Extract the [x, y] coordinate from the center of the cell holding the provided text.  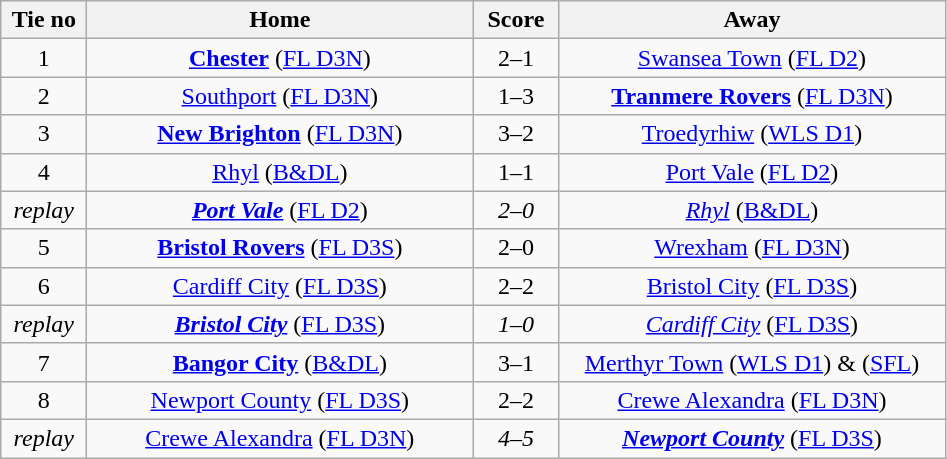
Score [516, 20]
1–3 [516, 96]
Tie no [44, 20]
Bangor City (B&DL) [280, 362]
Bristol Rovers (FL D3S) [280, 248]
New Brighton (FL D3N) [280, 134]
Troedyrhiw (WLS D1) [752, 134]
3–2 [516, 134]
4–5 [516, 438]
Swansea Town (FL D2) [752, 58]
3–1 [516, 362]
1–0 [516, 324]
Merthyr Town (WLS D1) & (SFL) [752, 362]
3 [44, 134]
2–1 [516, 58]
5 [44, 248]
Away [752, 20]
8 [44, 400]
Wrexham (FL D3N) [752, 248]
Home [280, 20]
Tranmere Rovers (FL D3N) [752, 96]
Chester (FL D3N) [280, 58]
2 [44, 96]
1 [44, 58]
1–1 [516, 172]
4 [44, 172]
7 [44, 362]
6 [44, 286]
Southport (FL D3N) [280, 96]
